Detect which cell encompasses the target text, then output its [X, Y] center coordinate. 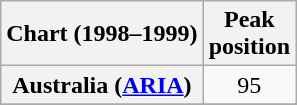
Australia (ARIA) [102, 85]
Peakposition [249, 34]
95 [249, 85]
Chart (1998–1999) [102, 34]
